Scan for the cell matching the given text and deliver its [x, y] coordinate at center. 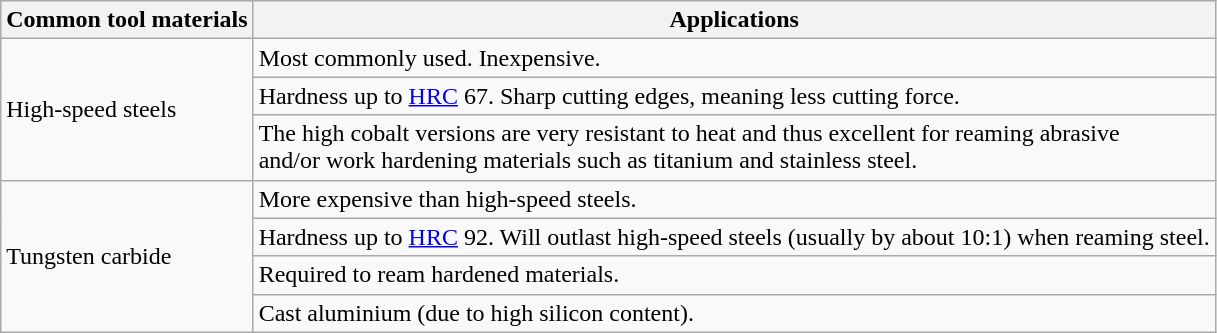
Tungsten carbide [127, 256]
Applications [734, 20]
Required to ream hardened materials. [734, 275]
Common tool materials [127, 20]
Most commonly used. Inexpensive. [734, 58]
More expensive than high-speed steels. [734, 199]
Cast aluminium (due to high silicon content). [734, 313]
Hardness up to HRC 92. Will outlast high-speed steels (usually by about 10:1) when reaming steel. [734, 237]
High-speed steels [127, 110]
Hardness up to HRC 67. Sharp cutting edges, meaning less cutting force. [734, 96]
